Locate the cell with the specified text and output its [X, Y] center coordinate. 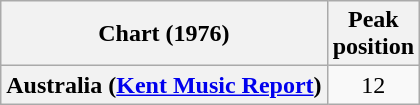
Peakposition [373, 34]
12 [373, 85]
Chart (1976) [164, 34]
Australia (Kent Music Report) [164, 85]
